Scan for the cell matching the given text and deliver its (x, y) coordinate at center. 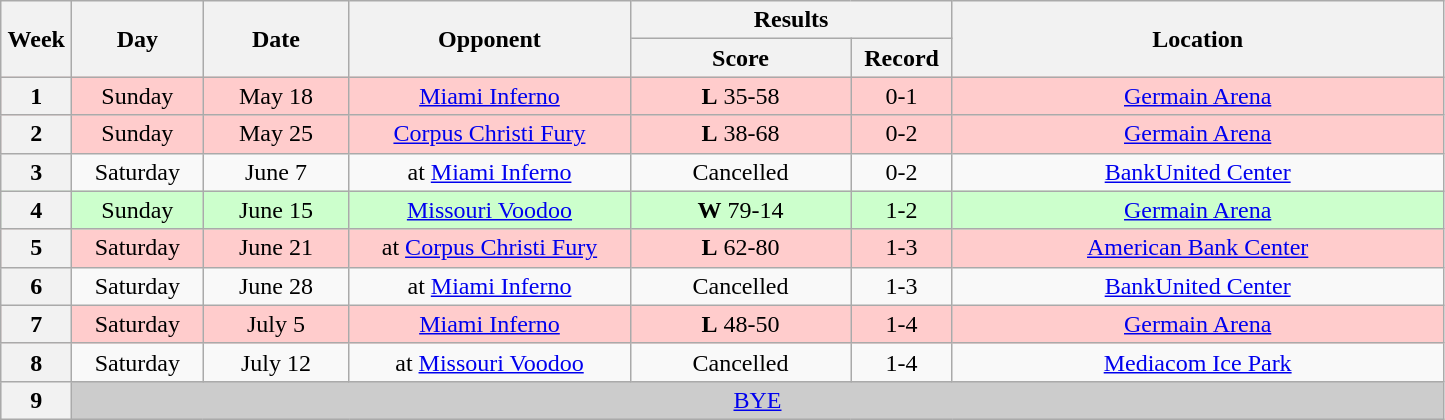
9 (36, 400)
Corpus Christi Fury (490, 134)
at Missouri Voodoo (490, 362)
L 48-50 (740, 324)
0-1 (902, 96)
May 18 (276, 96)
July 12 (276, 362)
Opponent (490, 39)
Score (740, 58)
2 (36, 134)
at Corpus Christi Fury (490, 248)
Day (138, 39)
Mediacom Ice Park (1198, 362)
8 (36, 362)
Missouri Voodoo (490, 210)
W 79-14 (740, 210)
June 7 (276, 172)
6 (36, 286)
1-2 (902, 210)
3 (36, 172)
Week (36, 39)
Date (276, 39)
American Bank Center (1198, 248)
May 25 (276, 134)
L 35-58 (740, 96)
1 (36, 96)
Location (1198, 39)
Results (791, 20)
June 21 (276, 248)
7 (36, 324)
4 (36, 210)
BYE (758, 400)
L 38-68 (740, 134)
Record (902, 58)
June 28 (276, 286)
5 (36, 248)
June 15 (276, 210)
July 5 (276, 324)
L 62-80 (740, 248)
